Pinpoint the cell where the given text exists, returning its (x, y) midpoint coordinate. 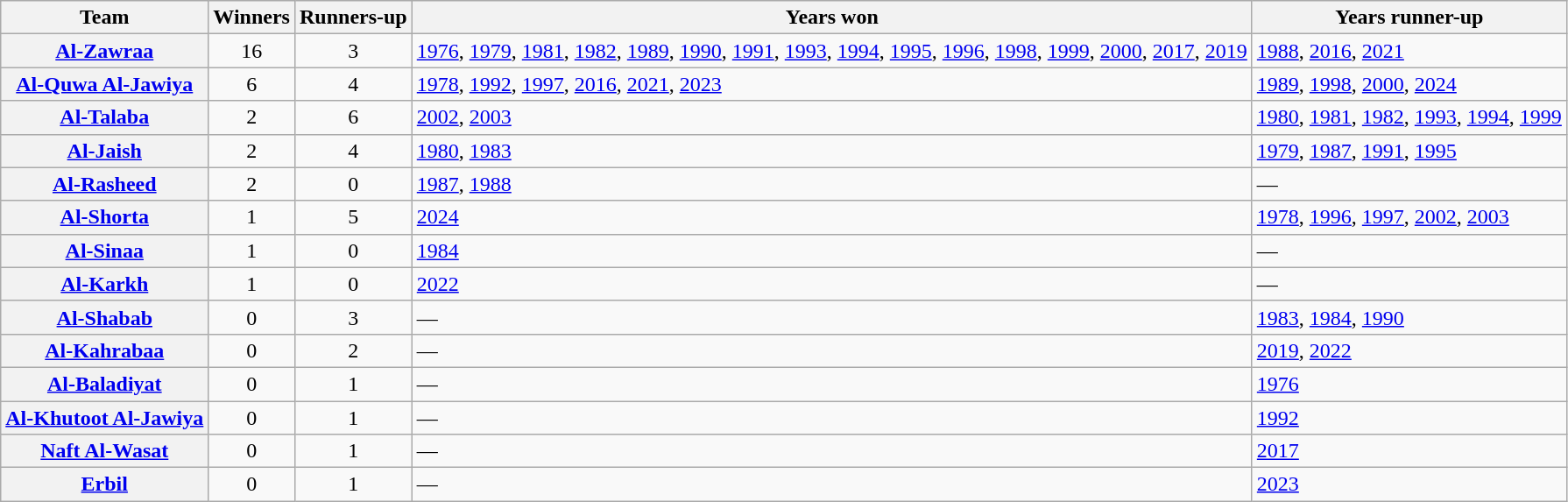
Al-Quwa Al-Jawiya (105, 84)
2023 (1409, 484)
1984 (832, 251)
Al-Rasheed (105, 184)
Naft Al-Wasat (105, 451)
5 (353, 217)
1978, 1992, 1997, 2016, 2021, 2023 (832, 84)
Al-Baladiyat (105, 384)
Al-Shorta (105, 217)
1979, 1987, 1991, 1995 (1409, 151)
2002, 2003 (832, 117)
1980, 1981, 1982, 1993, 1994, 1999 (1409, 117)
Al-Zawraa (105, 51)
1976 (1409, 384)
16 (252, 51)
Al-Sinaa (105, 251)
Al-Kahrabaa (105, 350)
2022 (832, 284)
2019, 2022 (1409, 350)
1976, 1979, 1981, 1982, 1989, 1990, 1991, 1993, 1994, 1995, 1996, 1998, 1999, 2000, 2017, 2019 (832, 51)
1989, 1998, 2000, 2024 (1409, 84)
Al-Karkh (105, 284)
Runners-up (353, 18)
1987, 1988 (832, 184)
Al-Khutoot Al-Jawiya (105, 418)
1992 (1409, 418)
Years won (832, 18)
Al-Talaba (105, 117)
Al-Jaish (105, 151)
2017 (1409, 451)
Team (105, 18)
1988, 2016, 2021 (1409, 51)
1983, 1984, 1990 (1409, 317)
Erbil (105, 484)
Winners (252, 18)
1978, 1996, 1997, 2002, 2003 (1409, 217)
Al-Shabab (105, 317)
Years runner-up (1409, 18)
2024 (832, 217)
1980, 1983 (832, 151)
